Identify which cell holds the provided text, then report its (x, y) central coordinate. 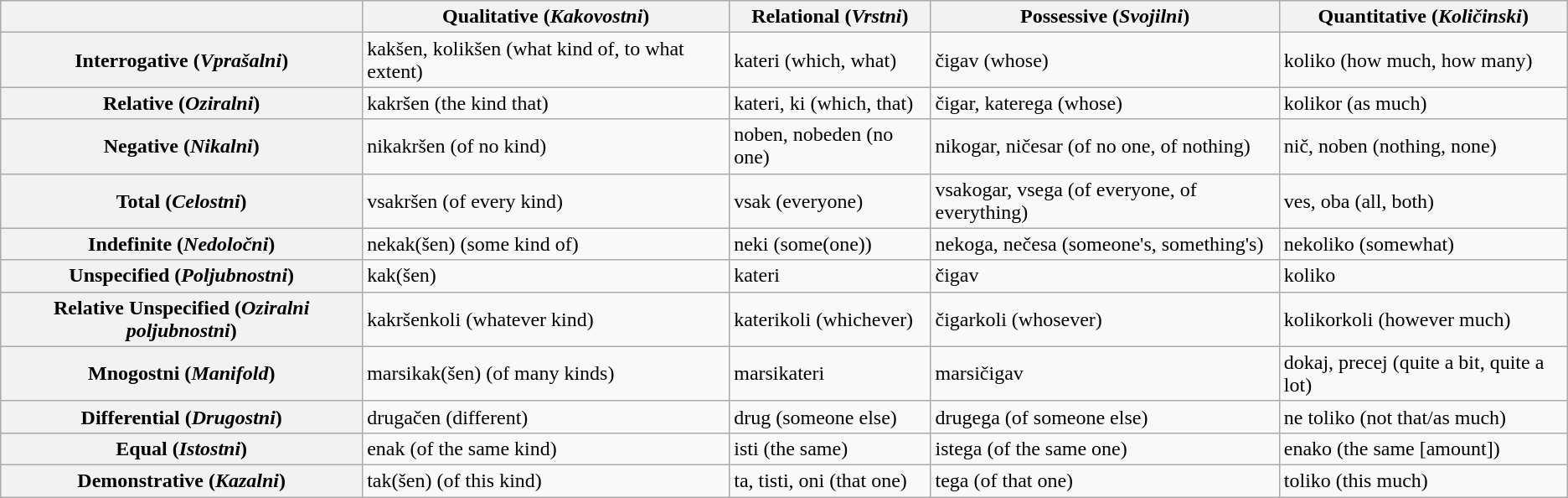
Equal (Istostni) (182, 449)
Relative (Oziralni) (182, 103)
Unspecified (Poljubnostni) (182, 276)
nič, noben (nothing, none) (1423, 146)
Total (Celostni) (182, 201)
nikakršen (of no kind) (546, 146)
Differential (Drugostni) (182, 417)
kakršenkoli (whatever kind) (546, 319)
enak (of the same kind) (546, 449)
vsakogar, vsega (of everyone, of everything) (1105, 201)
Possessive (Svojilni) (1105, 17)
Relative Unspecified (Oziralni poljubnostni) (182, 319)
toliko (this much) (1423, 480)
kolikor (as much) (1423, 103)
koliko (1423, 276)
Mnogostni (Manifold) (182, 374)
kolikorkoli (however much) (1423, 319)
Demonstrative (Kazalni) (182, 480)
ves, oba (all, both) (1423, 201)
Quantitative (Količinski) (1423, 17)
kak(šen) (546, 276)
kakršen (the kind that) (546, 103)
vsak (everyone) (830, 201)
enako (the same [amount]) (1423, 449)
drug (someone else) (830, 417)
Relational (Vrstni) (830, 17)
Negative (Nikalni) (182, 146)
dokaj, precej (quite a bit, quite a lot) (1423, 374)
kateri, ki (which, that) (830, 103)
nekak(šen) (some kind of) (546, 244)
Indefinite (Nedoločni) (182, 244)
marsikak(šen) (of many kinds) (546, 374)
vsakršen (of every kind) (546, 201)
drugega (of someone else) (1105, 417)
čigav (whose) (1105, 60)
noben, nobeden (no one) (830, 146)
drugačen (different) (546, 417)
čigav (1105, 276)
Qualitative (Kakovostni) (546, 17)
nikogar, ničesar (of no one, of nothing) (1105, 146)
nekoliko (somewhat) (1423, 244)
kakšen, kolikšen (what kind of, to what extent) (546, 60)
marsikateri (830, 374)
nekoga, nečesa (someone's, something's) (1105, 244)
kateri (830, 276)
ne toliko (not that/as much) (1423, 417)
tega (of that one) (1105, 480)
kateri (which, what) (830, 60)
ta, tisti, oni (that one) (830, 480)
katerikoli (whichever) (830, 319)
Interrogative (Vprašalni) (182, 60)
koliko (how much, how many) (1423, 60)
čigar, katerega (whose) (1105, 103)
marsičigav (1105, 374)
istega (of the same one) (1105, 449)
tak(šen) (of this kind) (546, 480)
čigarkoli (whosever) (1105, 319)
neki (some(one)) (830, 244)
isti (the same) (830, 449)
